Return the [X, Y] coordinate for the center point of the cell that contains the specified text.  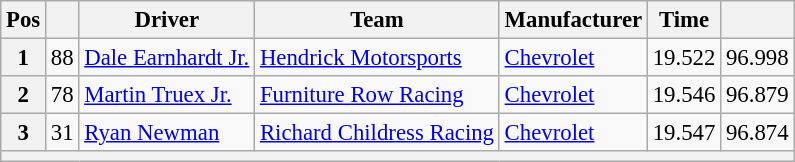
Furniture Row Racing [378, 95]
Pos [24, 20]
19.546 [684, 95]
Martin Truex Jr. [167, 95]
Ryan Newman [167, 133]
Dale Earnhardt Jr. [167, 58]
2 [24, 95]
96.874 [758, 133]
19.522 [684, 58]
88 [62, 58]
31 [62, 133]
3 [24, 133]
Time [684, 20]
Team [378, 20]
Manufacturer [573, 20]
1 [24, 58]
96.998 [758, 58]
78 [62, 95]
Driver [167, 20]
96.879 [758, 95]
Hendrick Motorsports [378, 58]
Richard Childress Racing [378, 133]
19.547 [684, 133]
